Identify which cell holds the provided text, then report its (x, y) central coordinate. 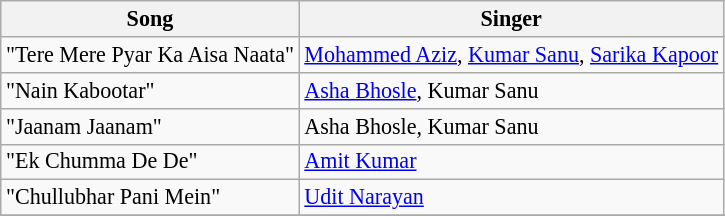
"Ek Chumma De De" (150, 162)
"Chullubhar Pani Mein" (150, 198)
"Nain Kabootar" (150, 90)
Song (150, 18)
Mohammed Aziz, Kumar Sanu, Sarika Kapoor (511, 54)
Udit Narayan (511, 198)
"Tere Mere Pyar Ka Aisa Naata" (150, 54)
Singer (511, 18)
Amit Kumar (511, 162)
"Jaanam Jaanam" (150, 126)
